Detect which cell encompasses the target text, then output its (x, y) center coordinate. 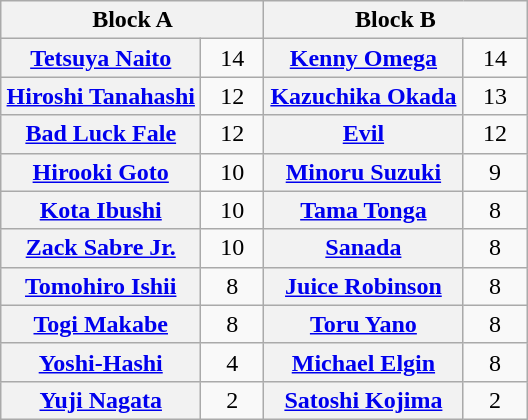
Tomohiro Ishii (100, 286)
13 (495, 96)
4 (232, 362)
Kota Ibushi (100, 210)
Minoru Suzuki (364, 172)
Yoshi-Hashi (100, 362)
Zack Sabre Jr. (100, 248)
Evil (364, 134)
Toru Yano (364, 324)
Satoshi Kojima (364, 400)
Togi Makabe (100, 324)
Juice Robinson (364, 286)
Bad Luck Fale (100, 134)
Block A (132, 20)
Hirooki Goto (100, 172)
Sanada (364, 248)
9 (495, 172)
Hiroshi Tanahashi (100, 96)
Tama Tonga (364, 210)
Michael Elgin (364, 362)
Tetsuya Naito (100, 58)
Yuji Nagata (100, 400)
Kenny Omega (364, 58)
Kazuchika Okada (364, 96)
Block B (396, 20)
